Find where the given text appears and provide that cell's center as [x, y] coordinate. 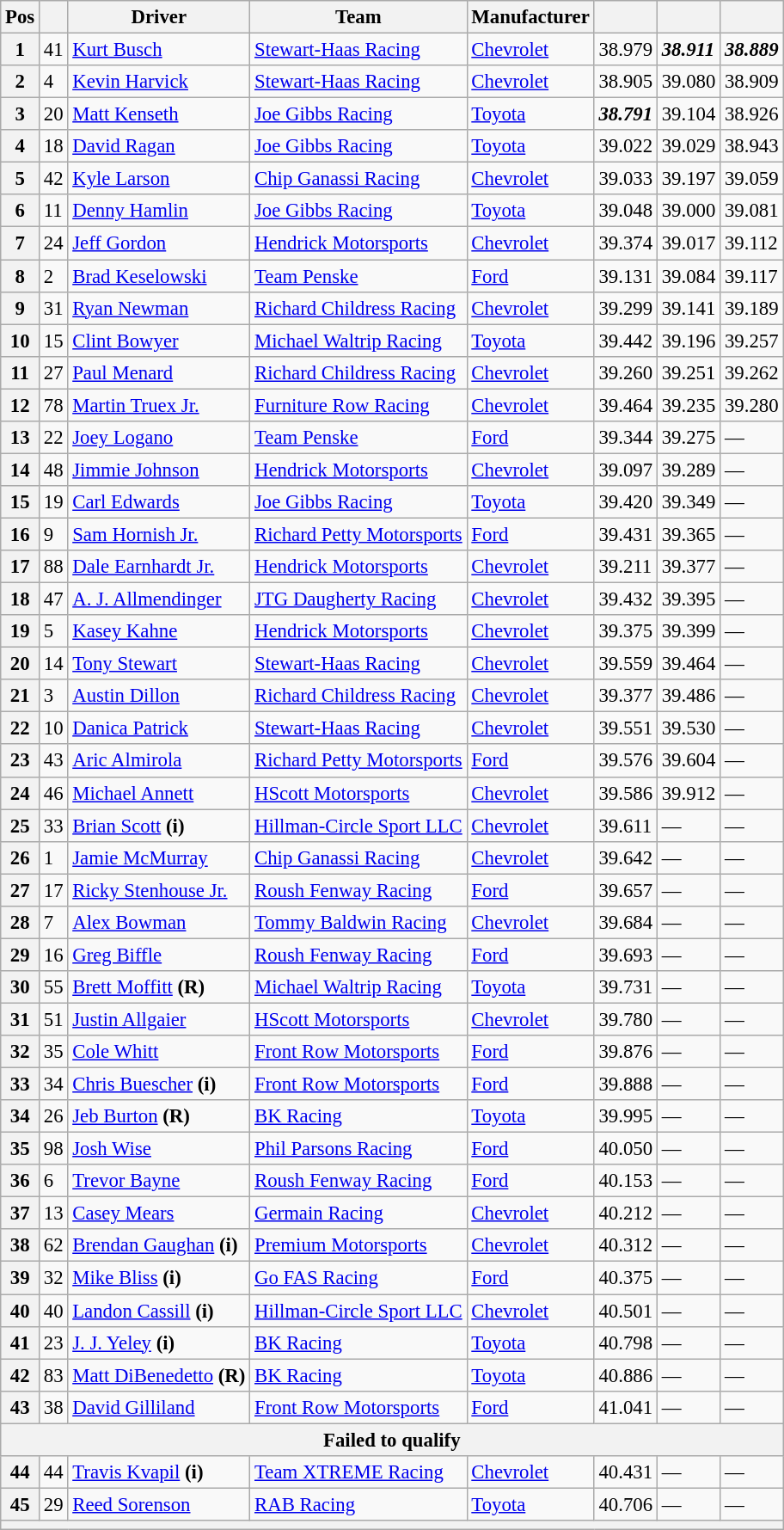
Casey Mears [159, 1214]
Team XTREME Racing [358, 1472]
39.731 [626, 987]
88 [53, 567]
39.211 [626, 567]
39.112 [751, 243]
38.909 [751, 82]
39.995 [626, 1116]
39.780 [626, 1019]
Cole Whitt [159, 1052]
Kasey Kahne [159, 631]
Kurt Busch [159, 50]
J. J. Yeley (i) [159, 1343]
Martin Truex Jr. [159, 405]
Jeb Burton (R) [159, 1116]
40.706 [626, 1504]
39.131 [626, 276]
39.530 [688, 728]
39.912 [688, 793]
21 [21, 696]
Failed to qualify [392, 1440]
Brian Scott (i) [159, 826]
39.117 [751, 276]
39.365 [688, 534]
Furniture Row Racing [358, 405]
39.576 [626, 761]
A. J. Allmendinger [159, 599]
30 [21, 987]
39.395 [688, 599]
40.153 [626, 1181]
Jeff Gordon [159, 243]
39.048 [626, 211]
38.905 [626, 82]
39.196 [688, 341]
39.344 [626, 438]
Danica Patrick [159, 728]
39.000 [688, 211]
39.033 [626, 179]
Premium Motorsports [358, 1246]
39.486 [688, 696]
28 [21, 923]
Matt DiBenedetto (R) [159, 1375]
38.979 [626, 50]
39.604 [688, 761]
40.431 [626, 1472]
Dale Earnhardt Jr. [159, 567]
39.029 [688, 146]
39.235 [688, 405]
Ryan Newman [159, 308]
39.876 [626, 1052]
Carl Edwards [159, 502]
38.889 [751, 50]
Germain Racing [358, 1214]
Josh Wise [159, 1149]
40.501 [626, 1311]
39.097 [626, 470]
39.257 [751, 341]
Justin Allgaier [159, 1019]
78 [53, 405]
45 [21, 1504]
47 [53, 599]
39.611 [626, 826]
39.349 [688, 502]
Ricky Stenhouse Jr. [159, 890]
Kyle Larson [159, 179]
Manufacturer [530, 17]
39.080 [688, 82]
39 [21, 1278]
Jamie McMurray [159, 857]
39.642 [626, 857]
Trevor Bayne [159, 1181]
98 [53, 1149]
51 [53, 1019]
David Ragan [159, 146]
Team [358, 17]
39.299 [626, 308]
38.943 [751, 146]
Michael Annett [159, 793]
Go FAS Racing [358, 1278]
39.432 [626, 599]
Aric Almirola [159, 761]
55 [53, 987]
12 [21, 405]
39.084 [688, 276]
David Gilliland [159, 1407]
39.375 [626, 631]
39.374 [626, 243]
40.050 [626, 1149]
39.081 [751, 211]
39.262 [751, 372]
83 [53, 1375]
39.275 [688, 438]
Tony Stewart [159, 664]
39.586 [626, 793]
39.399 [688, 631]
41.041 [626, 1407]
Tommy Baldwin Racing [358, 923]
Brendan Gaughan (i) [159, 1246]
25 [21, 826]
Driver [159, 17]
Kevin Harvick [159, 82]
Alex Bowman [159, 923]
62 [53, 1246]
39.289 [688, 470]
46 [53, 793]
39.022 [626, 146]
Brad Keselowski [159, 276]
38.911 [688, 50]
39.551 [626, 728]
Chris Buescher (i) [159, 1085]
Brett Moffitt (R) [159, 987]
37 [21, 1214]
39.888 [626, 1085]
39.189 [751, 308]
39.420 [626, 502]
Austin Dillon [159, 696]
39.684 [626, 923]
48 [53, 470]
39.442 [626, 341]
36 [21, 1181]
39.251 [688, 372]
Paul Menard [159, 372]
Jimmie Johnson [159, 470]
Mike Bliss (i) [159, 1278]
39.104 [688, 114]
RAB Racing [358, 1504]
39.657 [626, 890]
40.886 [626, 1375]
39.280 [751, 405]
39.141 [688, 308]
40.798 [626, 1343]
JTG Daugherty Racing [358, 599]
38.791 [626, 114]
40.312 [626, 1246]
38.926 [751, 114]
40.375 [626, 1278]
39.693 [626, 955]
Denny Hamlin [159, 211]
8 [21, 276]
Matt Kenseth [159, 114]
Travis Kvapil (i) [159, 1472]
Sam Hornish Jr. [159, 534]
Greg Biffle [159, 955]
Clint Bowyer [159, 341]
Joey Logano [159, 438]
39.559 [626, 664]
Pos [21, 17]
39.197 [688, 179]
39.431 [626, 534]
Phil Parsons Racing [358, 1149]
40.212 [626, 1214]
Landon Cassill (i) [159, 1311]
Reed Sorenson [159, 1504]
39.059 [751, 179]
39.260 [626, 372]
39.017 [688, 243]
